Scan for the cell matching the given text and deliver its [x, y] coordinate at center. 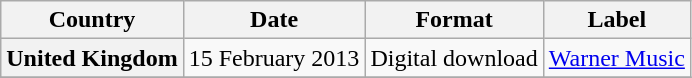
15 February 2013 [274, 58]
Digital download [454, 58]
Warner Music [616, 58]
Format [454, 20]
United Kingdom [92, 58]
Date [274, 20]
Country [92, 20]
Label [616, 20]
